Identify which cell holds the provided text, then report its (x, y) central coordinate. 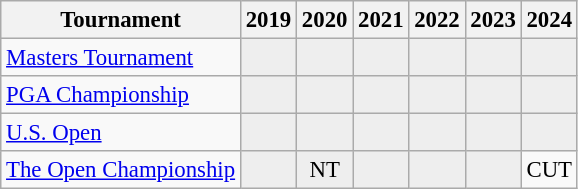
2021 (381, 20)
2024 (549, 20)
NT (325, 170)
PGA Championship (121, 95)
CUT (549, 170)
Tournament (121, 20)
2022 (437, 20)
2020 (325, 20)
2019 (268, 20)
U.S. Open (121, 133)
Masters Tournament (121, 58)
2023 (493, 20)
The Open Championship (121, 170)
